Identify which cell holds the provided text, then report its [x, y] central coordinate. 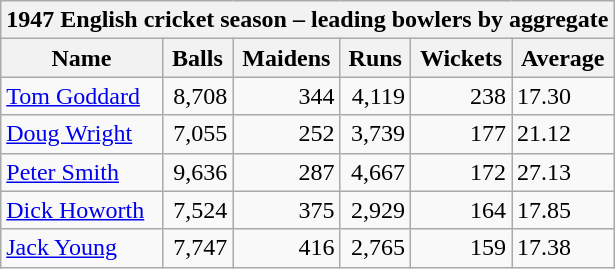
Peter Smith [82, 172]
1947 English cricket season – leading bowlers by aggregate [308, 20]
7,055 [197, 134]
Average [564, 58]
7,747 [197, 248]
21.12 [564, 134]
344 [286, 96]
Wickets [460, 58]
238 [460, 96]
Dick Howorth [82, 210]
Balls [197, 58]
375 [286, 210]
Runs [375, 58]
8,708 [197, 96]
Doug Wright [82, 134]
4,119 [375, 96]
164 [460, 210]
Tom Goddard [82, 96]
2,929 [375, 210]
4,667 [375, 172]
17.85 [564, 210]
Jack Young [82, 248]
9,636 [197, 172]
159 [460, 248]
27.13 [564, 172]
17.30 [564, 96]
287 [286, 172]
252 [286, 134]
416 [286, 248]
172 [460, 172]
3,739 [375, 134]
Name [82, 58]
7,524 [197, 210]
17.38 [564, 248]
2,765 [375, 248]
Maidens [286, 58]
177 [460, 134]
